Scan for the cell matching the given text and deliver its (x, y) coordinate at center. 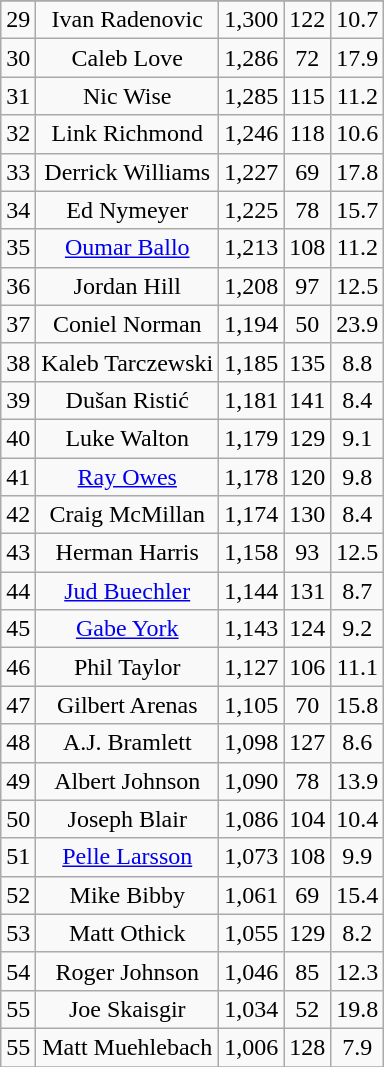
11.1 (358, 667)
124 (308, 629)
7.9 (358, 1047)
44 (18, 591)
41 (18, 477)
1,158 (252, 553)
9.2 (358, 629)
Oumar Ballo (128, 248)
1,143 (252, 629)
38 (18, 362)
51 (18, 857)
1,055 (252, 933)
1,105 (252, 705)
Albert Johnson (128, 781)
1,034 (252, 1009)
Gilbert Arenas (128, 705)
1,178 (252, 477)
Pelle Larsson (128, 857)
1,046 (252, 971)
127 (308, 743)
Derrick Williams (128, 172)
Ivan Radenovic (128, 20)
Jordan Hill (128, 286)
Joseph Blair (128, 819)
Roger Johnson (128, 971)
17.9 (358, 58)
115 (308, 96)
15.8 (358, 705)
1,194 (252, 324)
1,127 (252, 667)
10.6 (358, 134)
1,073 (252, 857)
Dušan Ristić (128, 400)
45 (18, 629)
1,227 (252, 172)
15.4 (358, 895)
53 (18, 933)
9.8 (358, 477)
130 (308, 515)
Nic Wise (128, 96)
85 (308, 971)
1,090 (252, 781)
Link Richmond (128, 134)
19.8 (358, 1009)
72 (308, 58)
47 (18, 705)
1,225 (252, 210)
70 (308, 705)
10.4 (358, 819)
1,006 (252, 1047)
23.9 (358, 324)
1,300 (252, 20)
39 (18, 400)
1,086 (252, 819)
1,213 (252, 248)
49 (18, 781)
13.9 (358, 781)
9.9 (358, 857)
36 (18, 286)
35 (18, 248)
12.3 (358, 971)
1,061 (252, 895)
1,246 (252, 134)
29 (18, 20)
131 (308, 591)
37 (18, 324)
104 (308, 819)
43 (18, 553)
Kaleb Tarczewski (128, 362)
141 (308, 400)
Gabe York (128, 629)
Caleb Love (128, 58)
31 (18, 96)
10.7 (358, 20)
118 (308, 134)
15.7 (358, 210)
1,185 (252, 362)
Mike Bibby (128, 895)
128 (308, 1047)
8.6 (358, 743)
8.7 (358, 591)
Ray Owes (128, 477)
97 (308, 286)
Matt Muehlebach (128, 1047)
Coniel Norman (128, 324)
1,144 (252, 591)
32 (18, 134)
Phil Taylor (128, 667)
30 (18, 58)
17.8 (358, 172)
1,174 (252, 515)
93 (308, 553)
1,208 (252, 286)
42 (18, 515)
8.8 (358, 362)
9.1 (358, 438)
46 (18, 667)
1,286 (252, 58)
8.2 (358, 933)
48 (18, 743)
Jud Buechler (128, 591)
122 (308, 20)
Luke Walton (128, 438)
Matt Othick (128, 933)
33 (18, 172)
1,285 (252, 96)
Joe Skaisgir (128, 1009)
1,179 (252, 438)
1,181 (252, 400)
40 (18, 438)
34 (18, 210)
A.J. Bramlett (128, 743)
Craig McMillan (128, 515)
1,098 (252, 743)
120 (308, 477)
Herman Harris (128, 553)
Ed Nymeyer (128, 210)
135 (308, 362)
106 (308, 667)
54 (18, 971)
